Pinpoint the cell where the given text exists, returning its [X, Y] midpoint coordinate. 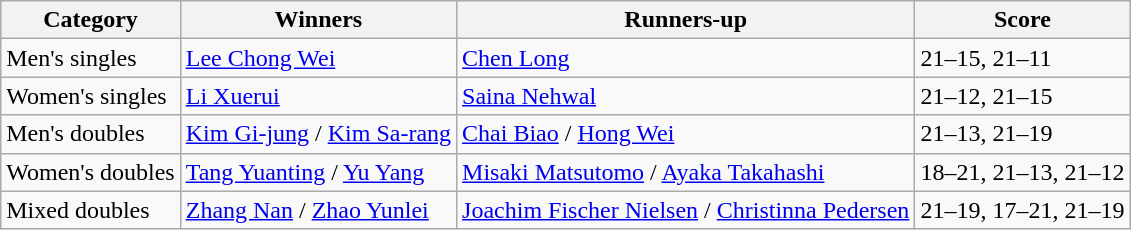
Mixed doubles [90, 210]
Saina Nehwal [686, 96]
Score [1022, 20]
Category [90, 20]
Tang Yuanting / Yu Yang [318, 172]
21–13, 21–19 [1022, 134]
Men's singles [90, 58]
Joachim Fischer Nielsen / Christinna Pedersen [686, 210]
Kim Gi-jung / Kim Sa-rang [318, 134]
Women's doubles [90, 172]
Chen Long [686, 58]
21–19, 17–21, 21–19 [1022, 210]
Winners [318, 20]
Lee Chong Wei [318, 58]
Misaki Matsutomo / Ayaka Takahashi [686, 172]
21–15, 21–11 [1022, 58]
Chai Biao / Hong Wei [686, 134]
21–12, 21–15 [1022, 96]
Men's doubles [90, 134]
Women's singles [90, 96]
Li Xuerui [318, 96]
Zhang Nan / Zhao Yunlei [318, 210]
Runners-up [686, 20]
18–21, 21–13, 21–12 [1022, 172]
